Detect which cell encompasses the target text, then output its (X, Y) center coordinate. 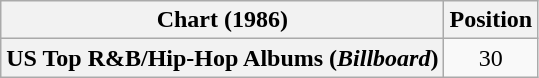
30 (491, 58)
US Top R&B/Hip-Hop Albums (Billboard) (222, 58)
Position (491, 20)
Chart (1986) (222, 20)
